Locate the cell with the specified text and output its [X, Y] center coordinate. 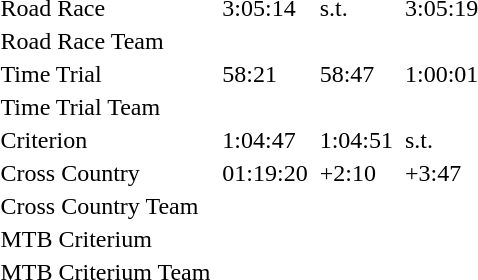
1:04:47 [265, 140]
58:47 [356, 74]
+2:10 [356, 173]
1:04:51 [356, 140]
58:21 [265, 74]
01:19:20 [265, 173]
